Detect which cell encompasses the target text, then output its [x, y] center coordinate. 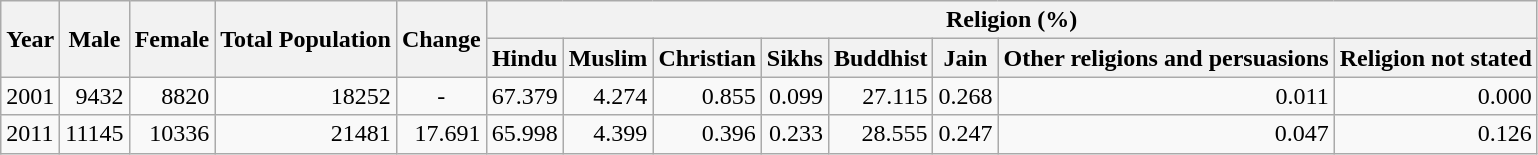
Year [30, 39]
8820 [172, 96]
18252 [306, 96]
9432 [94, 96]
0.011 [1166, 96]
Buddhist [880, 58]
17.691 [441, 134]
Religion (%) [1012, 20]
0.247 [966, 134]
65.998 [524, 134]
67.379 [524, 96]
0.855 [707, 96]
Sikhs [794, 58]
4.274 [608, 96]
0.099 [794, 96]
2001 [30, 96]
Muslim [608, 58]
Hindu [524, 58]
Total Population [306, 39]
27.115 [880, 96]
0.047 [1166, 134]
Female [172, 39]
28.555 [880, 134]
Other religions and persuasions [1166, 58]
10336 [172, 134]
0.396 [707, 134]
0.000 [1436, 96]
11145 [94, 134]
0.126 [1436, 134]
21481 [306, 134]
Change [441, 39]
4.399 [608, 134]
Religion not stated [1436, 58]
Male [94, 39]
Christian [707, 58]
0.233 [794, 134]
0.268 [966, 96]
Jain [966, 58]
- [441, 96]
2011 [30, 134]
